Detect which cell encompasses the target text, then output its [x, y] center coordinate. 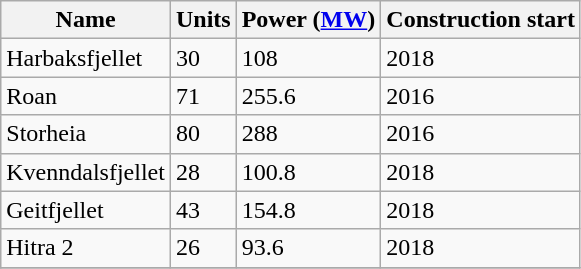
Hitra 2 [86, 248]
28 [203, 172]
Storheia [86, 134]
Kvenndalsfjellet [86, 172]
26 [203, 248]
Geitfjellet [86, 210]
154.8 [308, 210]
Harbaksfjellet [86, 58]
288 [308, 134]
43 [203, 210]
71 [203, 96]
80 [203, 134]
93.6 [308, 248]
100.8 [308, 172]
Roan [86, 96]
Units [203, 20]
Power (MW) [308, 20]
30 [203, 58]
Construction start [481, 20]
108 [308, 58]
Name [86, 20]
255.6 [308, 96]
